Capture the cell that displays the provided text and extract its (X, Y) central coordinate. 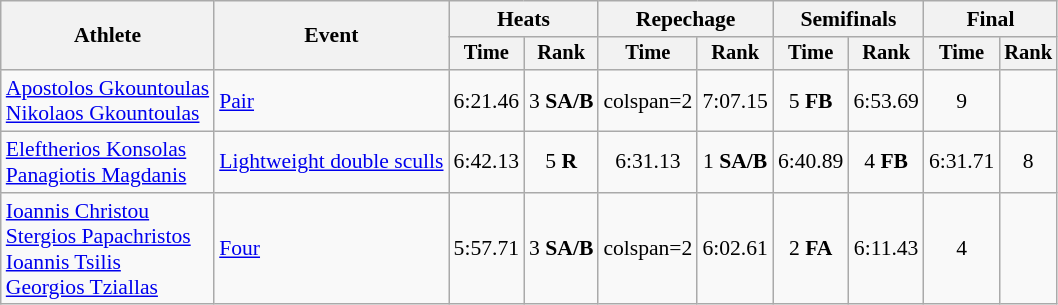
Four (331, 249)
6:31.13 (648, 162)
5 FB (810, 100)
4 FB (886, 162)
Repechage (686, 19)
Athlete (108, 36)
6:02.61 (734, 249)
6:42.13 (486, 162)
6:31.71 (962, 162)
6:40.89 (810, 162)
6:11.43 (886, 249)
Event (331, 36)
Heats (524, 19)
6:53.69 (886, 100)
5 R (561, 162)
Eleftherios KonsolasPanagiotis Magdanis (108, 162)
8 (1028, 162)
5:57.71 (486, 249)
7:07.15 (734, 100)
Final (990, 19)
Ioannis ChristouStergios Papachristos Ioannis Tsilis Georgios Tziallas (108, 249)
Semifinals (848, 19)
Pair (331, 100)
Apostolos GkountoulasNikolaos Gkountoulas (108, 100)
9 (962, 100)
2 FA (810, 249)
1 SA/B (734, 162)
4 (962, 249)
Lightweight double sculls (331, 162)
6:21.46 (486, 100)
